Find where the given text appears and provide that cell's center as (X, Y) coordinate. 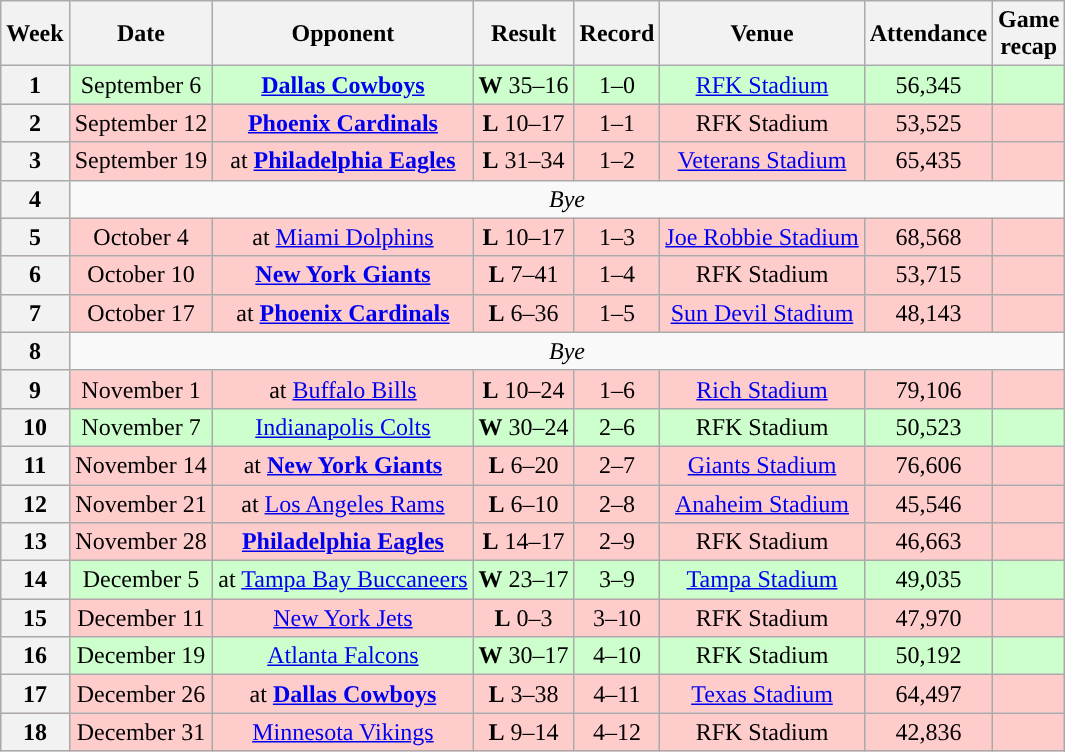
4–12 (617, 732)
Rich Stadium (762, 389)
Veterans Stadium (762, 161)
at Miami Dolphins (343, 237)
3 (35, 161)
50,523 (928, 427)
at Buffalo Bills (343, 389)
2–6 (617, 427)
October 17 (141, 313)
2 (35, 123)
September 19 (141, 161)
8 (35, 351)
4 (35, 199)
46,663 (928, 542)
Tampa Stadium (762, 580)
Sun Devil Stadium (762, 313)
65,435 (928, 161)
Dallas Cowboys (343, 85)
47,970 (928, 618)
Joe Robbie Stadium (762, 237)
L 10–24 (524, 389)
13 (35, 542)
1–0 (617, 85)
L 0–3 (524, 618)
2–8 (617, 503)
12 (35, 503)
64,497 (928, 694)
W 30–24 (524, 427)
17 (35, 694)
at Tampa Bay Buccaneers (343, 580)
3–10 (617, 618)
New York Jets (343, 618)
L 3–38 (524, 694)
Philadelphia Eagles (343, 542)
W 35–16 (524, 85)
at Los Angeles Rams (343, 503)
December 5 (141, 580)
1–1 (617, 123)
New York Giants (343, 275)
9 (35, 389)
5 (35, 237)
7 (35, 313)
December 19 (141, 656)
4–11 (617, 694)
Gamerecap (1029, 34)
W 23–17 (524, 580)
at Phoenix Cardinals (343, 313)
45,546 (928, 503)
42,836 (928, 732)
L 6–20 (524, 465)
2–7 (617, 465)
W 30–17 (524, 656)
2–9 (617, 542)
Attendance (928, 34)
L 31–34 (524, 161)
Date (141, 34)
18 (35, 732)
50,192 (928, 656)
11 (35, 465)
1–2 (617, 161)
December 11 (141, 618)
L 7–41 (524, 275)
53,525 (928, 123)
September 12 (141, 123)
November 1 (141, 389)
November 14 (141, 465)
79,106 (928, 389)
Giants Stadium (762, 465)
3–9 (617, 580)
L 14–17 (524, 542)
November 28 (141, 542)
Phoenix Cardinals (343, 123)
15 (35, 618)
September 6 (141, 85)
4–10 (617, 656)
L 6–10 (524, 503)
49,035 (928, 580)
56,345 (928, 85)
53,715 (928, 275)
48,143 (928, 313)
December 31 (141, 732)
1–3 (617, 237)
October 10 (141, 275)
at Philadelphia Eagles (343, 161)
Minnesota Vikings (343, 732)
Atlanta Falcons (343, 656)
Result (524, 34)
Indianapolis Colts (343, 427)
14 (35, 580)
at New York Giants (343, 465)
at Dallas Cowboys (343, 694)
L 6–36 (524, 313)
Record (617, 34)
16 (35, 656)
10 (35, 427)
6 (35, 275)
Venue (762, 34)
October 4 (141, 237)
December 26 (141, 694)
L 9–14 (524, 732)
76,606 (928, 465)
1–4 (617, 275)
Week (35, 34)
November 21 (141, 503)
Anaheim Stadium (762, 503)
68,568 (928, 237)
1 (35, 85)
1–5 (617, 313)
Opponent (343, 34)
November 7 (141, 427)
Texas Stadium (762, 694)
1–6 (617, 389)
